Determine the [X, Y] coordinate at the center of the cell enclosing the given text.  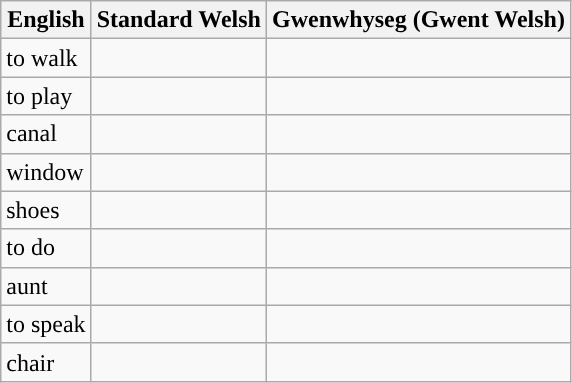
Standard Welsh [178, 20]
to walk [46, 58]
English [46, 20]
aunt [46, 286]
to play [46, 96]
Gwenwhyseg (Gwent Welsh) [418, 20]
chair [46, 362]
to do [46, 248]
shoes [46, 210]
to speak [46, 324]
window [46, 172]
canal [46, 134]
